Find where the given text appears and provide that cell's center as (X, Y) coordinate. 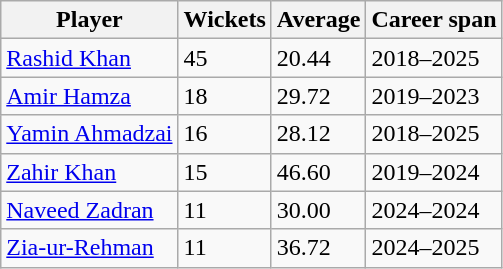
2024–2025 (434, 248)
Zia-ur-Rehman (90, 248)
Average (318, 20)
Rashid Khan (90, 58)
2019–2024 (434, 172)
Amir Hamza (90, 96)
Naveed Zadran (90, 210)
18 (224, 96)
Wickets (224, 20)
16 (224, 134)
20.44 (318, 58)
Player (90, 20)
Zahir Khan (90, 172)
45 (224, 58)
Career span (434, 20)
46.60 (318, 172)
30.00 (318, 210)
28.12 (318, 134)
29.72 (318, 96)
2019–2023 (434, 96)
2024–2024 (434, 210)
36.72 (318, 248)
15 (224, 172)
Yamin Ahmadzai (90, 134)
